Scan for the cell matching the given text and deliver its [x, y] coordinate at center. 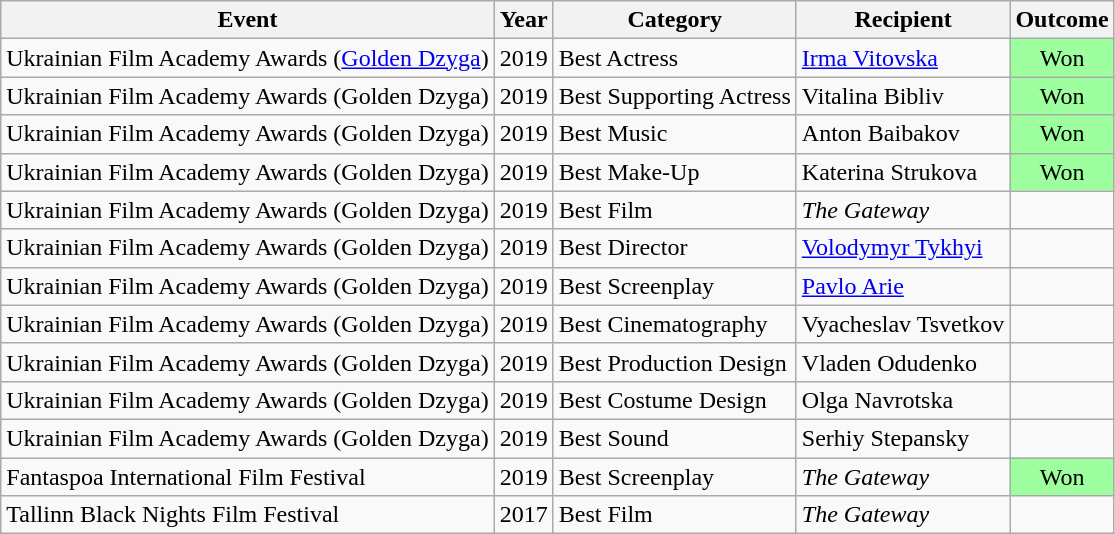
Best Supporting Actress [674, 96]
Recipient [903, 20]
Best Make-Up [674, 172]
Year [524, 20]
Tallinn Black Nights Film Festival [248, 515]
2017 [524, 515]
Best Sound [674, 438]
Best Actress [674, 58]
Volodymyr Tykhyi [903, 248]
Best Production Design [674, 362]
Vitalina Bibliv [903, 96]
Olga Navrotska [903, 400]
Serhiy Stepansky [903, 438]
Vladen Odudenko [903, 362]
Best Cinematography [674, 324]
Anton Baibakov [903, 134]
Best Costume Design [674, 400]
Best Director [674, 248]
Category [674, 20]
Irma Vitovska [903, 58]
Best Music [674, 134]
Event [248, 20]
Pavlo Arie [903, 286]
Katerina Strukova [903, 172]
Vyacheslav Tsvetkov [903, 324]
Fantaspoa International Film Festival [248, 477]
Outcome [1062, 20]
